Return [x, y] of the center of cell containing provided text 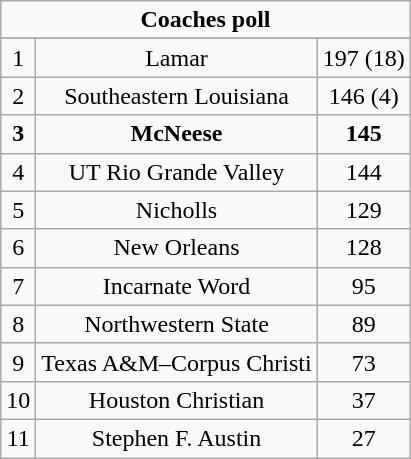
89 [364, 324]
37 [364, 400]
128 [364, 248]
27 [364, 438]
McNeese [176, 134]
Nicholls [176, 210]
Stephen F. Austin [176, 438]
Lamar [176, 58]
6 [18, 248]
145 [364, 134]
Northwestern State [176, 324]
5 [18, 210]
73 [364, 362]
4 [18, 172]
8 [18, 324]
Coaches poll [206, 20]
7 [18, 286]
Houston Christian [176, 400]
1 [18, 58]
UT Rio Grande Valley [176, 172]
Incarnate Word [176, 286]
Texas A&M–Corpus Christi [176, 362]
Southeastern Louisiana [176, 96]
9 [18, 362]
197 (18) [364, 58]
95 [364, 286]
11 [18, 438]
3 [18, 134]
10 [18, 400]
129 [364, 210]
2 [18, 96]
146 (4) [364, 96]
New Orleans [176, 248]
144 [364, 172]
